Find where the given text appears and provide that cell's center as [X, Y] coordinate. 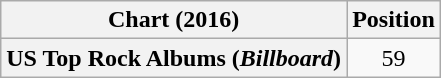
Position [394, 20]
Chart (2016) [174, 20]
US Top Rock Albums (Billboard) [174, 58]
59 [394, 58]
